Determine the [x, y] coordinate at the center of the cell enclosing the given text.  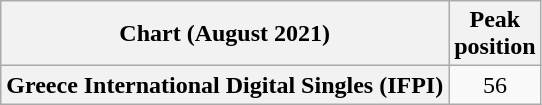
Chart (August 2021) [225, 34]
56 [495, 85]
Peakposition [495, 34]
Greece International Digital Singles (IFPI) [225, 85]
